Output the [X, Y] coordinate of the center of the cell containing the given text.  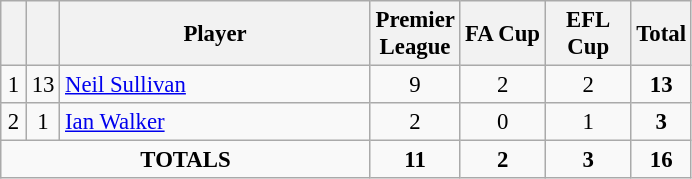
TOTALS [186, 160]
Player [216, 34]
Total [661, 34]
Ian Walker [216, 122]
0 [503, 122]
9 [414, 85]
11 [414, 160]
16 [661, 160]
Premier League [414, 34]
EFL Cup [588, 34]
Neil Sullivan [216, 85]
FA Cup [503, 34]
